Pinpoint the cell where the given text exists, returning its [X, Y] midpoint coordinate. 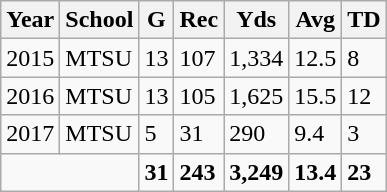
5 [156, 134]
Year [30, 20]
13.4 [316, 172]
12.5 [316, 58]
Rec [199, 20]
12 [364, 96]
3,249 [256, 172]
2017 [30, 134]
2016 [30, 96]
G [156, 20]
School [100, 20]
Avg [316, 20]
8 [364, 58]
2015 [30, 58]
1,625 [256, 96]
9.4 [316, 134]
TD [364, 20]
15.5 [316, 96]
1,334 [256, 58]
Yds [256, 20]
3 [364, 134]
290 [256, 134]
243 [199, 172]
105 [199, 96]
23 [364, 172]
107 [199, 58]
